From the cell containing the given text, extract its center point as (x, y) coordinate. 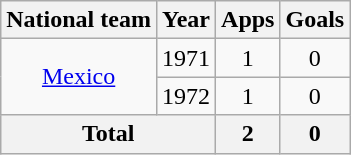
Total (108, 134)
National team (79, 20)
1972 (186, 96)
Mexico (79, 77)
1971 (186, 58)
Goals (315, 20)
Year (186, 20)
Apps (248, 20)
2 (248, 134)
